Provide the (x, y) coordinate of the cell's center where the given text is located.  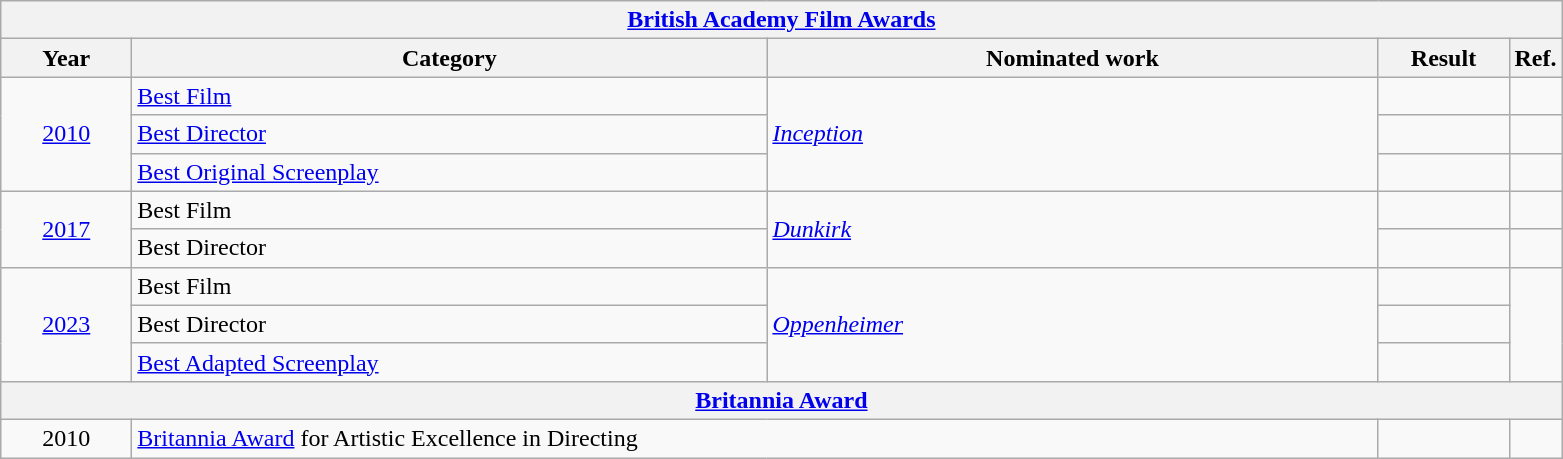
Nominated work (1072, 58)
Dunkirk (1072, 229)
Britannia Award (782, 400)
British Academy Film Awards (782, 20)
Best Original Screenplay (450, 172)
2017 (66, 229)
Category (450, 58)
Inception (1072, 134)
Year (66, 58)
Best Adapted Screenplay (450, 362)
Result (1444, 58)
2023 (66, 324)
Oppenheimer (1072, 324)
Ref. (1536, 58)
Britannia Award for Artistic Excellence in Directing (755, 438)
